Locate the cell with the specified text and output its [x, y] center coordinate. 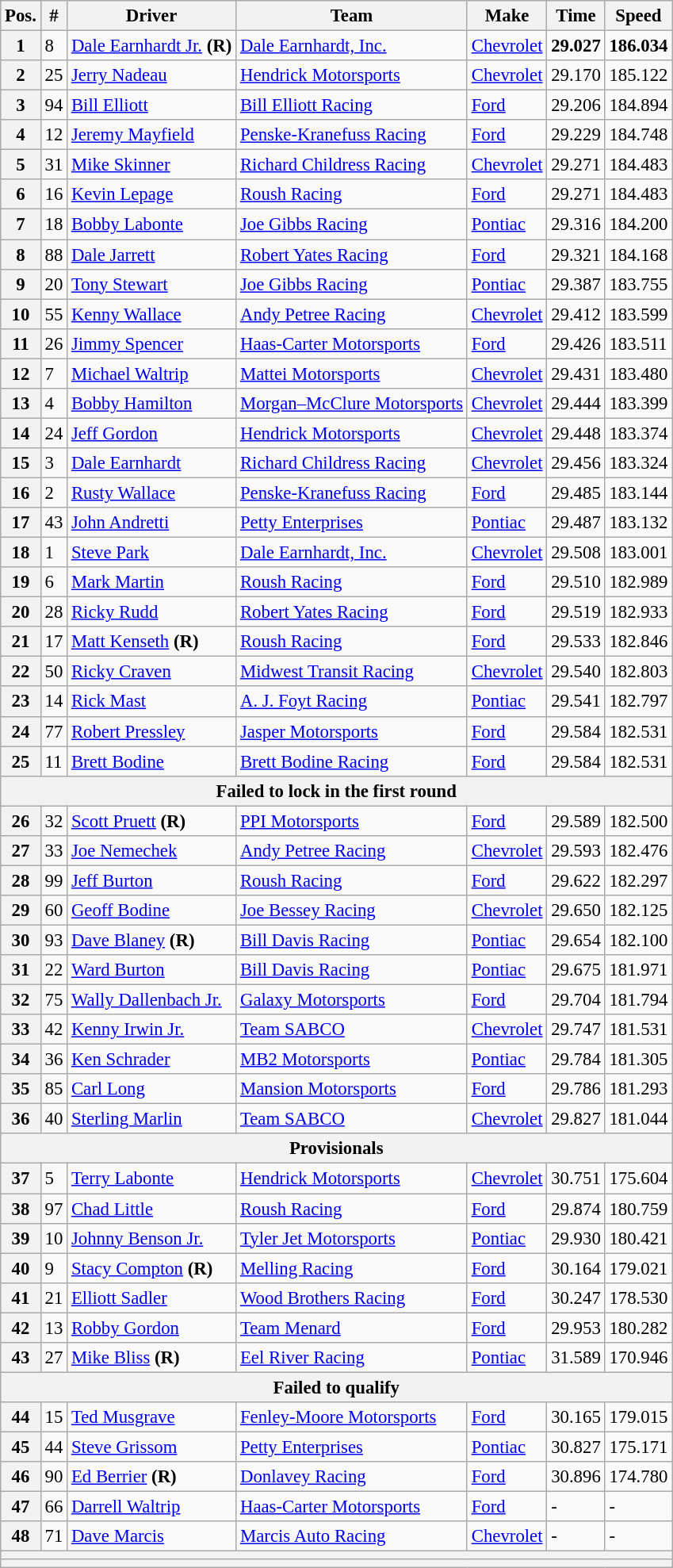
29.704 [575, 1000]
Fenley-Moore Motorsports [352, 1417]
Dave Blaney (R) [152, 940]
31.589 [575, 1358]
184.168 [639, 255]
75 [54, 1000]
Driver [152, 16]
Michael Waltrip [152, 374]
183.144 [639, 493]
85 [54, 1089]
Failed to qualify [336, 1387]
183.001 [639, 553]
29.412 [575, 314]
185.122 [639, 75]
182.989 [639, 582]
175.171 [639, 1447]
35 [21, 1089]
Speed [639, 16]
45 [21, 1447]
182.500 [639, 821]
181.531 [639, 1029]
Melling Racing [352, 1268]
Ken Schrader [152, 1060]
Geoff Bodine [152, 911]
Robert Pressley [152, 731]
29.593 [575, 851]
Mattei Motorsports [352, 374]
29.487 [575, 523]
Rick Mast [152, 702]
170.946 [639, 1358]
30.247 [575, 1298]
41 [21, 1298]
Kevin Lepage [152, 194]
29.431 [575, 374]
99 [54, 880]
29.519 [575, 612]
183.374 [639, 433]
Morgan–McClure Motorsports [352, 404]
Donlavey Racing [352, 1477]
29.654 [575, 940]
Rusty Wallace [152, 493]
Provisionals [336, 1149]
180.759 [639, 1209]
182.803 [639, 672]
182.846 [639, 642]
48 [21, 1536]
180.421 [639, 1238]
MB2 Motorsports [352, 1060]
Chad Little [152, 1209]
Mark Martin [152, 582]
182.297 [639, 880]
38 [21, 1209]
77 [54, 731]
29.316 [575, 224]
# [54, 16]
Marcis Auto Racing [352, 1536]
Scott Pruett (R) [152, 821]
30.751 [575, 1179]
Mike Skinner [152, 165]
Tony Stewart [152, 284]
Pos. [21, 16]
Wood Brothers Racing [352, 1298]
29.206 [575, 105]
Dale Jarrett [152, 255]
30.165 [575, 1417]
Kenny Wallace [152, 314]
Terry Labonte [152, 1179]
Ted Musgrave [152, 1417]
71 [54, 1536]
Wally Dallenbach Jr. [152, 1000]
29.027 [575, 46]
Kenny Irwin Jr. [152, 1029]
PPI Motorsports [352, 821]
183.599 [639, 314]
29.426 [575, 343]
Jerry Nadeau [152, 75]
184.894 [639, 105]
29.874 [575, 1209]
29.510 [575, 582]
Johnny Benson Jr. [152, 1238]
94 [54, 105]
30 [21, 940]
29.675 [575, 970]
Bill Elliott Racing [352, 105]
Team [352, 16]
Jimmy Spencer [152, 343]
29.953 [575, 1328]
182.476 [639, 851]
29 [21, 911]
Bobby Labonte [152, 224]
Brett Bodine [152, 761]
Ricky Craven [152, 672]
175.604 [639, 1179]
181.305 [639, 1060]
Carl Long [152, 1089]
182.100 [639, 940]
Dale Earnhardt [152, 463]
97 [54, 1209]
29.827 [575, 1119]
182.797 [639, 702]
29.170 [575, 75]
Elliott Sadler [152, 1298]
88 [54, 255]
Midwest Transit Racing [352, 672]
60 [54, 911]
29.541 [575, 702]
Galaxy Motorsports [352, 1000]
66 [54, 1507]
Robby Gordon [152, 1328]
29.589 [575, 821]
Darrell Waltrip [152, 1507]
Eel River Racing [352, 1358]
Steve Grissom [152, 1447]
50 [54, 672]
46 [21, 1477]
Failed to lock in the first round [336, 791]
181.293 [639, 1089]
Dave Marcis [152, 1536]
Bill Elliott [152, 105]
39 [21, 1238]
Stacy Compton (R) [152, 1268]
183.399 [639, 404]
29.533 [575, 642]
55 [54, 314]
180.282 [639, 1328]
183.480 [639, 374]
Mike Bliss (R) [152, 1358]
34 [21, 1060]
Sterling Marlin [152, 1119]
Joe Nemechek [152, 851]
Matt Kenseth (R) [152, 642]
Jeff Gordon [152, 433]
29.444 [575, 404]
Steve Park [152, 553]
186.034 [639, 46]
29.508 [575, 553]
29.540 [575, 672]
Make [507, 16]
19 [21, 582]
29.930 [575, 1238]
29.786 [575, 1089]
29.321 [575, 255]
23 [21, 702]
Jasper Motorsports [352, 731]
Team Menard [352, 1328]
Dale Earnhardt Jr. (R) [152, 46]
Joe Bessey Racing [352, 911]
179.015 [639, 1417]
90 [54, 1477]
29.784 [575, 1060]
Jeremy Mayfield [152, 135]
184.748 [639, 135]
184.200 [639, 224]
182.125 [639, 911]
29.387 [575, 284]
178.530 [639, 1298]
Brett Bodine Racing [352, 761]
Time [575, 16]
A. J. Foyt Racing [352, 702]
183.755 [639, 284]
181.794 [639, 1000]
29.229 [575, 135]
29.747 [575, 1029]
Tyler Jet Motorsports [352, 1238]
30.827 [575, 1447]
29.456 [575, 463]
93 [54, 940]
183.511 [639, 343]
47 [21, 1507]
29.622 [575, 880]
Ward Burton [152, 970]
182.933 [639, 612]
Jeff Burton [152, 880]
183.132 [639, 523]
29.448 [575, 433]
John Andretti [152, 523]
179.021 [639, 1268]
181.971 [639, 970]
Bobby Hamilton [152, 404]
181.044 [639, 1119]
Ricky Rudd [152, 612]
183.324 [639, 463]
174.780 [639, 1477]
29.650 [575, 911]
30.896 [575, 1477]
Mansion Motorsports [352, 1089]
29.485 [575, 493]
Ed Berrier (R) [152, 1477]
37 [21, 1179]
30.164 [575, 1268]
